For the text-containing cell, return its midpoint in (X, Y) coordinate format. 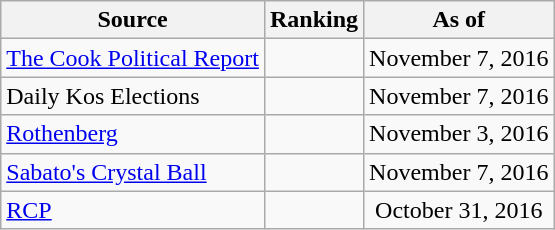
The Cook Political Report (133, 58)
Source (133, 20)
October 31, 2016 (459, 210)
Ranking (314, 20)
Rothenberg (133, 134)
November 3, 2016 (459, 134)
RCP (133, 210)
As of (459, 20)
Sabato's Crystal Ball (133, 172)
Daily Kos Elections (133, 96)
